For the text-containing cell, return its midpoint in (x, y) coordinate format. 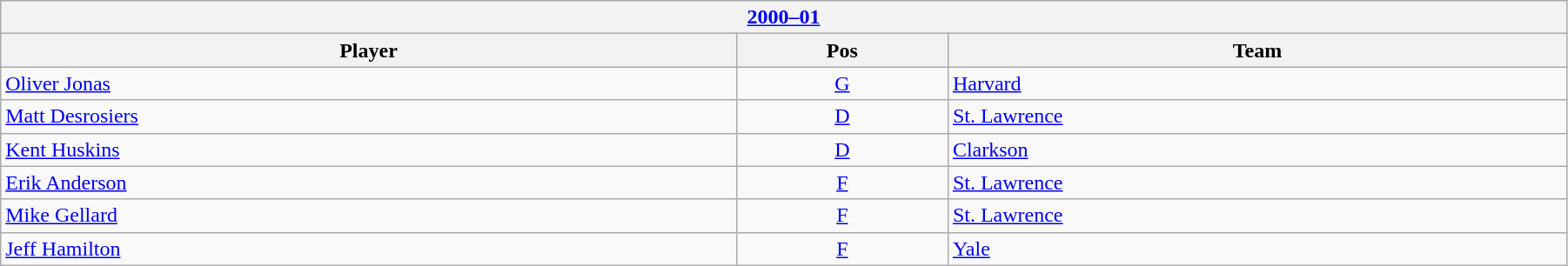
Pos (842, 50)
Oliver Jonas (369, 83)
Kent Huskins (369, 150)
Player (369, 50)
Mike Gellard (369, 216)
Matt Desrosiers (369, 116)
2000–01 (784, 17)
G (842, 83)
Yale (1256, 249)
Erik Anderson (369, 183)
Harvard (1256, 83)
Team (1256, 50)
Jeff Hamilton (369, 249)
Clarkson (1256, 150)
